Scan for the cell matching the given text and deliver its [x, y] coordinate at center. 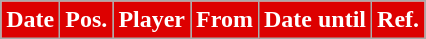
Ref. [398, 20]
Date until [314, 20]
From [225, 20]
Player [152, 20]
Date [30, 20]
Pos. [86, 20]
